Identify which cell holds the provided text, then report its [X, Y] central coordinate. 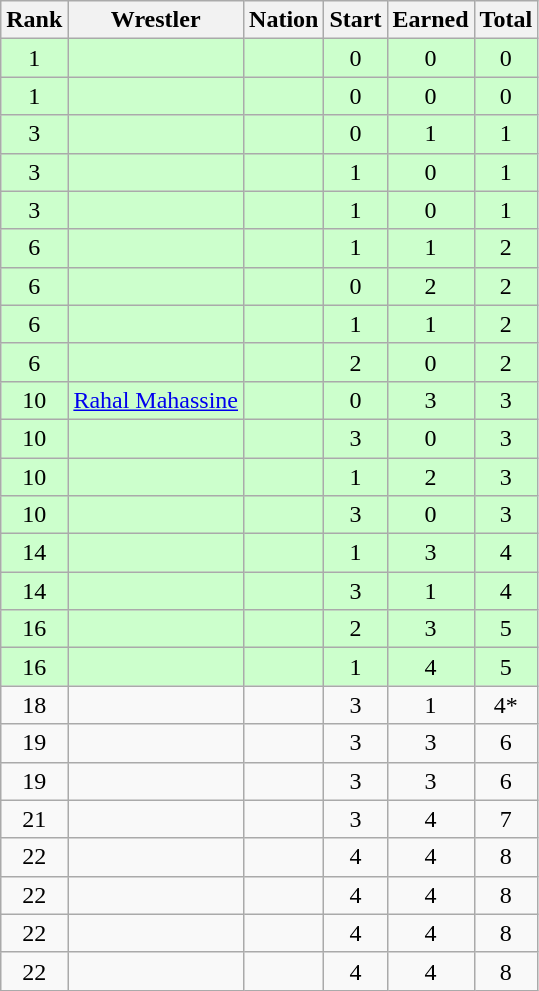
Total [506, 20]
21 [34, 819]
Nation [284, 20]
7 [506, 819]
Rank [34, 20]
Start [356, 20]
Earned [430, 20]
18 [34, 705]
Wrestler [156, 20]
Rahal Mahassine [156, 400]
4* [506, 705]
